Return the (X, Y) coordinate for the center point of the cell that contains the specified text.  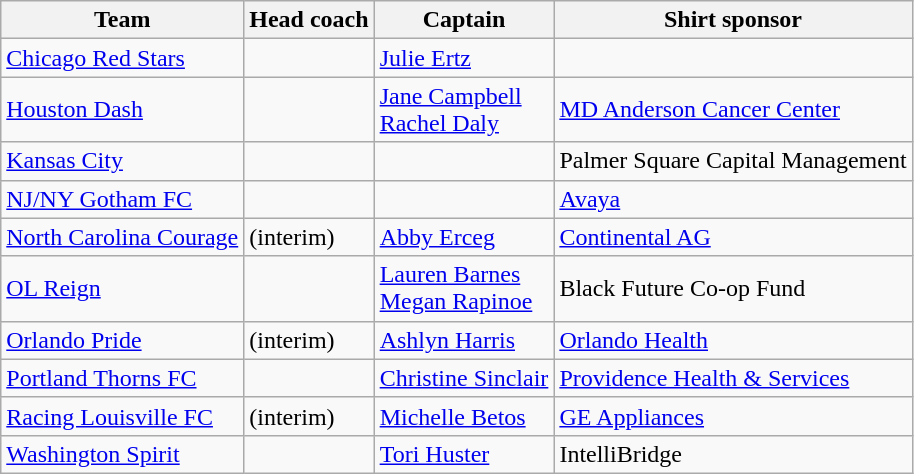
GE Appliances (733, 416)
Black Future Co-op Fund (733, 288)
Abby Erceg (464, 237)
Lauren Barnes Megan Rapinoe (464, 288)
IntelliBridge (733, 454)
Michelle Betos (464, 416)
Kansas City (122, 161)
Orlando Pride (122, 340)
Ashlyn Harris (464, 340)
Continental AG (733, 237)
Houston Dash (122, 110)
Providence Health & Services (733, 378)
MD Anderson Cancer Center (733, 110)
Julie Ertz (464, 58)
Orlando Health (733, 340)
North Carolina Courage (122, 237)
Washington Spirit (122, 454)
Avaya (733, 199)
Palmer Square Capital Management (733, 161)
Captain (464, 20)
Shirt sponsor (733, 20)
NJ/NY Gotham FC (122, 199)
Team (122, 20)
Christine Sinclair (464, 378)
Chicago Red Stars (122, 58)
Racing Louisville FC (122, 416)
Tori Huster (464, 454)
Jane Campbell Rachel Daly (464, 110)
Head coach (309, 20)
OL Reign (122, 288)
Portland Thorns FC (122, 378)
